Scan for the cell matching the given text and deliver its (X, Y) coordinate at center. 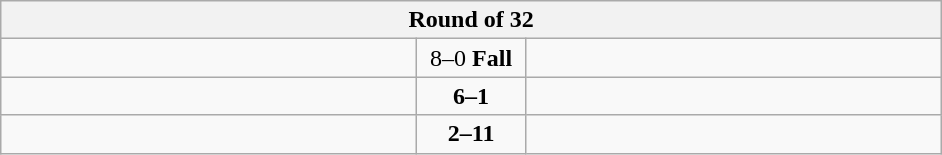
2–11 (472, 134)
Round of 32 (472, 20)
6–1 (472, 96)
8–0 Fall (472, 58)
